Search for the cell housing the specified text and yield its [X, Y] center coordinate. 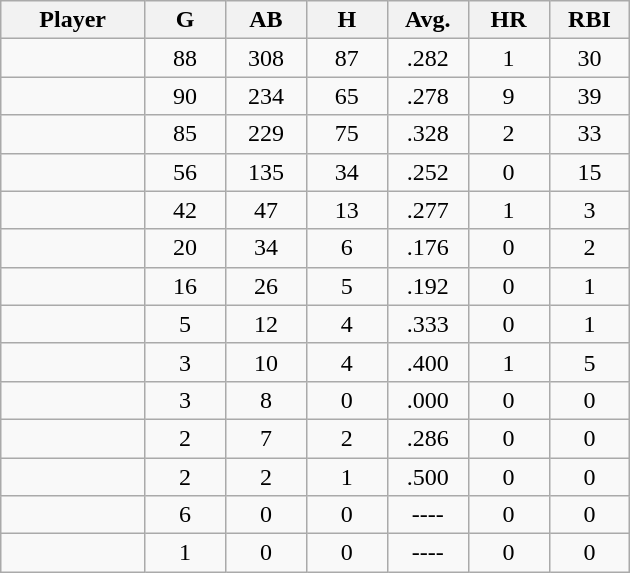
33 [590, 134]
88 [186, 58]
.176 [428, 248]
G [186, 20]
.333 [428, 324]
16 [186, 286]
.286 [428, 438]
13 [346, 210]
65 [346, 96]
12 [266, 324]
234 [266, 96]
85 [186, 134]
26 [266, 286]
AB [266, 20]
.500 [428, 477]
.328 [428, 134]
Player [73, 20]
8 [266, 400]
RBI [590, 20]
HR [508, 20]
47 [266, 210]
.277 [428, 210]
H [346, 20]
Avg. [428, 20]
9 [508, 96]
308 [266, 58]
135 [266, 172]
90 [186, 96]
56 [186, 172]
.278 [428, 96]
30 [590, 58]
7 [266, 438]
39 [590, 96]
229 [266, 134]
.192 [428, 286]
20 [186, 248]
.000 [428, 400]
.252 [428, 172]
87 [346, 58]
10 [266, 362]
42 [186, 210]
.282 [428, 58]
15 [590, 172]
.400 [428, 362]
75 [346, 134]
